Find where the given text appears and provide that cell's center as (x, y) coordinate. 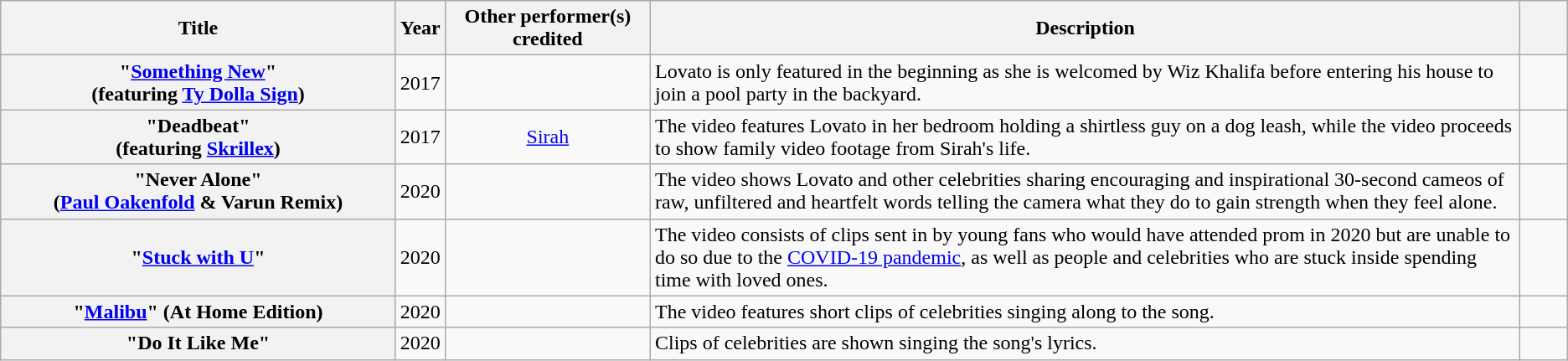
Title (199, 28)
Lovato is only featured in the beginning as she is welcomed by Wiz Khalifa before entering his house to join a pool party in the backyard. (1085, 82)
The video features short clips of celebrities singing along to the song. (1085, 312)
"Something New"(featuring Ty Dolla Sign) (199, 82)
"Never Alone"(Paul Oakenfold & Varun Remix) (199, 191)
Clips of celebrities are shown singing the song's lyrics. (1085, 343)
Description (1085, 28)
"Deadbeat"(featuring Skrillex) (199, 137)
Year (420, 28)
"Malibu" (At Home Edition) (199, 312)
"Do It Like Me" (199, 343)
"Stuck with U" (199, 257)
Other performer(s) credited (548, 28)
Sirah (548, 137)
